Output the [X, Y] coordinate of the center of the cell containing the given text.  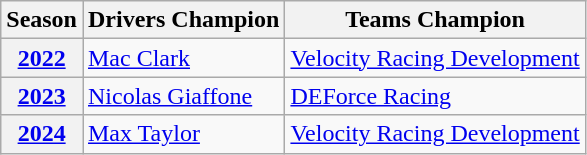
DEForce Racing [435, 96]
Mac Clark [183, 58]
Teams Champion [435, 20]
Season [42, 20]
Nicolas Giaffone [183, 96]
2023 [42, 96]
Max Taylor [183, 134]
2024 [42, 134]
2022 [42, 58]
Drivers Champion [183, 20]
